Identify which cell holds the provided text, then report its [x, y] central coordinate. 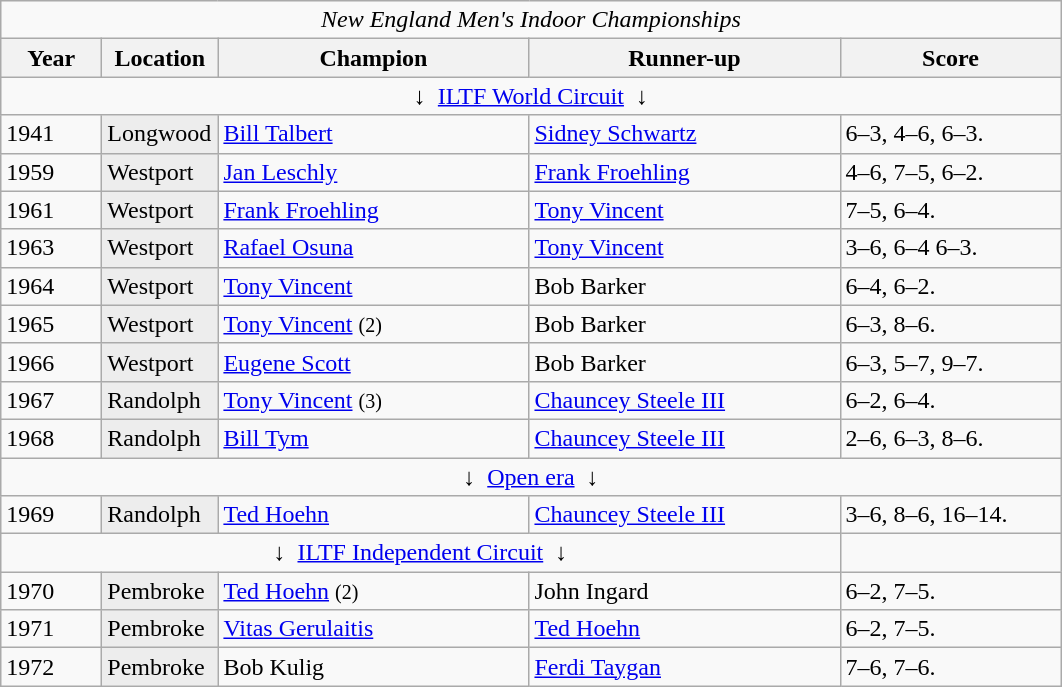
1963 [52, 248]
Eugene Scott [374, 362]
Ted Hoehn (2) [374, 591]
3–6, 8–6, 16–14. [950, 515]
1967 [52, 400]
4–6, 7–5, 6–2. [950, 172]
Runner-up [684, 58]
Champion [374, 58]
1959 [52, 172]
Year [52, 58]
6–3, 8–6. [950, 324]
1961 [52, 210]
↓ ILTF World Circuit ↓ [531, 96]
6–3, 4–6, 6–3. [950, 134]
Vitas Gerulaitis [374, 629]
6–3, 5–7, 9–7. [950, 362]
Bill Tym [374, 438]
6–2, 6–4. [950, 400]
New England Men's Indoor Championships [531, 20]
1970 [52, 591]
↓ Open era ↓ [531, 477]
Tony Vincent (3) [374, 400]
1968 [52, 438]
1971 [52, 629]
7–6, 7–6. [950, 667]
Longwood [160, 134]
1965 [52, 324]
John Ingard [684, 591]
3–6, 6–4 6–3. [950, 248]
Jan Leschly [374, 172]
1969 [52, 515]
Ferdi Taygan [684, 667]
Location [160, 58]
6–4, 6–2. [950, 286]
2–6, 6–3, 8–6. [950, 438]
Bill Talbert [374, 134]
7–5, 6–4. [950, 210]
↓ ILTF Independent Circuit ↓ [420, 553]
Bob Kulig [374, 667]
1972 [52, 667]
1964 [52, 286]
1941 [52, 134]
Sidney Schwartz [684, 134]
Rafael Osuna [374, 248]
Score [950, 58]
1966 [52, 362]
Tony Vincent (2) [374, 324]
